Capture the cell that displays the provided text and extract its (x, y) central coordinate. 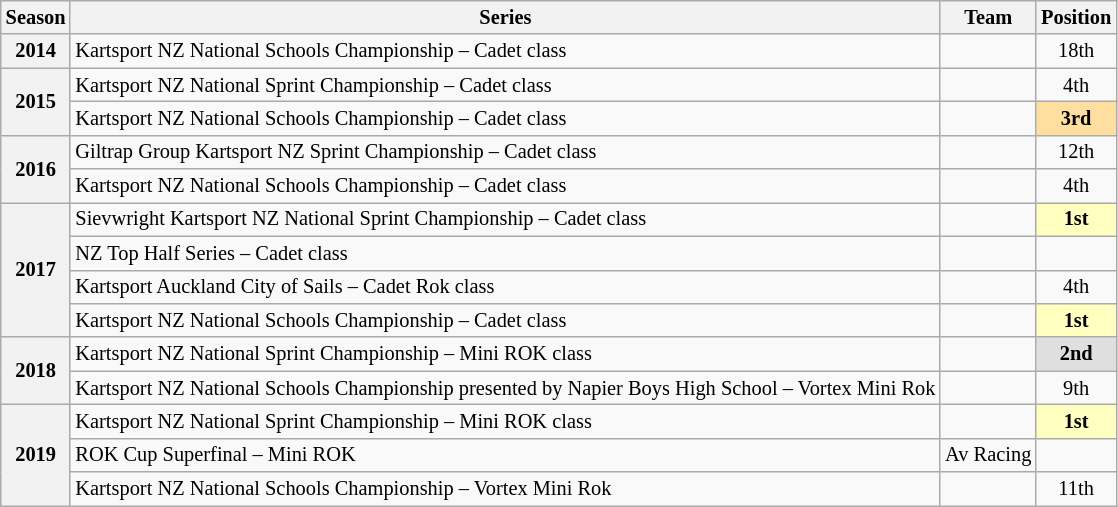
Kartsport NZ National Schools Championship – Vortex Mini Rok (505, 489)
Series (505, 17)
ROK Cup Superfinal – Mini ROK (505, 455)
Season (36, 17)
2017 (36, 270)
Giltrap Group Kartsport NZ Sprint Championship – Cadet class (505, 152)
2nd (1076, 354)
Kartsport NZ National Schools Championship presented by Napier Boys High School – Vortex Mini Rok (505, 388)
2016 (36, 168)
NZ Top Half Series – Cadet class (505, 253)
Kartsport Auckland City of Sails – Cadet Rok class (505, 287)
Kartsport NZ National Sprint Championship – Cadet class (505, 85)
2019 (36, 454)
2015 (36, 102)
3rd (1076, 118)
9th (1076, 388)
18th (1076, 51)
12th (1076, 152)
2014 (36, 51)
Av Racing (988, 455)
11th (1076, 489)
Position (1076, 17)
Sievwright Kartsport NZ National Sprint Championship – Cadet class (505, 219)
Team (988, 17)
2018 (36, 370)
